Determine the [x, y] coordinate at the center of the cell enclosing the given text.  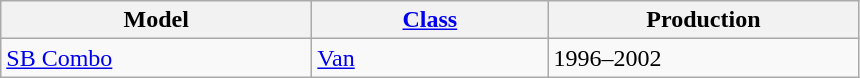
Production [704, 20]
Van [430, 58]
Class [430, 20]
1996–2002 [704, 58]
SB Combo [156, 58]
Model [156, 20]
